Determine the [X, Y] coordinate at the center of the cell enclosing the given text.  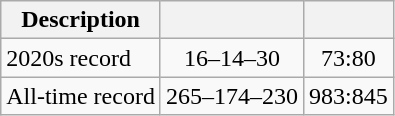
All-time record [81, 96]
Description [81, 20]
16–14–30 [232, 58]
73:80 [348, 58]
983:845 [348, 96]
2020s record [81, 58]
265–174–230 [232, 96]
